Return (x, y) of the center of cell containing provided text 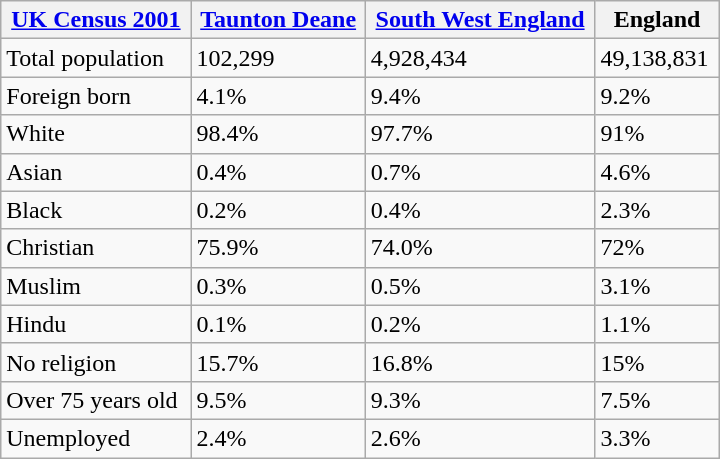
Black (96, 210)
Taunton Deane (278, 20)
98.4% (278, 134)
2.6% (480, 438)
UK Census 2001 (96, 20)
Muslim (96, 286)
3.1% (657, 286)
4.1% (278, 96)
75.9% (278, 248)
Asian (96, 172)
3.3% (657, 438)
97.7% (480, 134)
15.7% (278, 362)
9.5% (278, 400)
49,138,831 (657, 58)
16.8% (480, 362)
9.4% (480, 96)
72% (657, 248)
4,928,434 (480, 58)
Total population (96, 58)
Hindu (96, 324)
No religion (96, 362)
15% (657, 362)
Christian (96, 248)
South West England (480, 20)
102,299 (278, 58)
0.7% (480, 172)
England (657, 20)
0.5% (480, 286)
0.1% (278, 324)
91% (657, 134)
Over 75 years old (96, 400)
9.3% (480, 400)
Foreign born (96, 96)
0.3% (278, 286)
7.5% (657, 400)
1.1% (657, 324)
74.0% (480, 248)
White (96, 134)
Unemployed (96, 438)
2.4% (278, 438)
4.6% (657, 172)
2.3% (657, 210)
9.2% (657, 96)
